Scan for the cell matching the given text and deliver its [X, Y] coordinate at center. 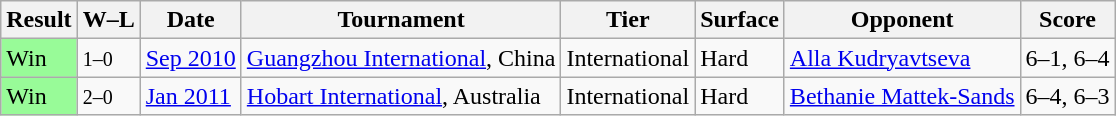
Tournament [401, 20]
6–1, 6–4 [1068, 58]
W–L [108, 20]
1–0 [108, 58]
Result [39, 20]
6–4, 6–3 [1068, 96]
Opponent [902, 20]
Sep 2010 [190, 58]
Alla Kudryavtseva [902, 58]
Score [1068, 20]
2–0 [108, 96]
Tier [628, 20]
Bethanie Mattek-Sands [902, 96]
Guangzhou International, China [401, 58]
Hobart International, Australia [401, 96]
Surface [740, 20]
Date [190, 20]
Jan 2011 [190, 96]
